Provide the [X, Y] coordinate of the cell's center where the given text is located.  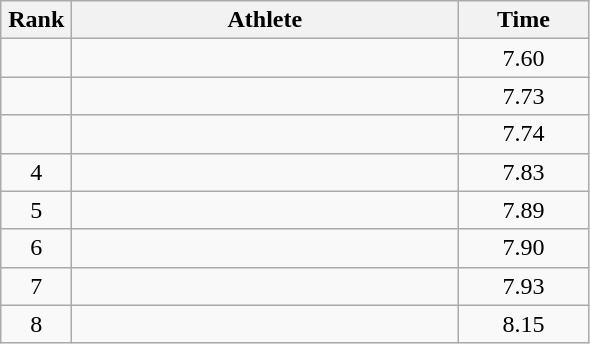
7.90 [524, 248]
7 [36, 286]
8 [36, 324]
4 [36, 172]
7.93 [524, 286]
Rank [36, 20]
6 [36, 248]
7.89 [524, 210]
7.60 [524, 58]
Time [524, 20]
5 [36, 210]
Athlete [265, 20]
7.83 [524, 172]
7.74 [524, 134]
8.15 [524, 324]
7.73 [524, 96]
